From the cell containing the given text, extract its center point as [X, Y] coordinate. 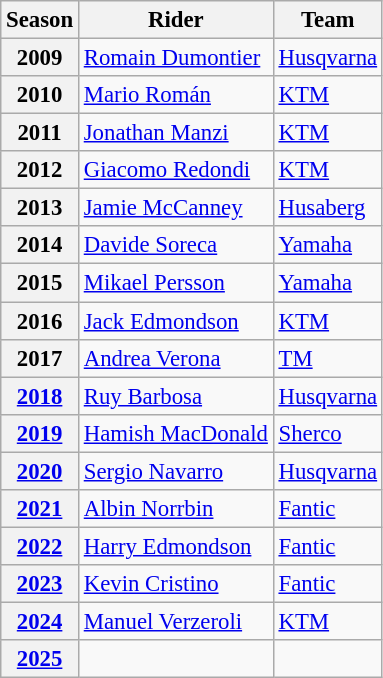
2015 [40, 283]
2017 [40, 358]
2014 [40, 245]
Hamish MacDonald [176, 433]
Team [328, 20]
Davide Soreca [176, 245]
TM [328, 358]
Mario Román [176, 95]
Season [40, 20]
Jamie McCanney [176, 208]
2013 [40, 208]
2018 [40, 396]
Mikael Persson [176, 283]
2020 [40, 471]
Sergio Navarro [176, 471]
Albin Norrbin [176, 509]
2025 [40, 659]
Giacomo Redondi [176, 170]
Rider [176, 20]
2021 [40, 509]
Sherco [328, 433]
2024 [40, 621]
Husaberg [328, 208]
2023 [40, 584]
2016 [40, 321]
2009 [40, 58]
2022 [40, 546]
2019 [40, 433]
Jonathan Manzi [176, 133]
Jack Edmondson [176, 321]
Manuel Verzeroli [176, 621]
Kevin Cristino [176, 584]
Ruy Barbosa [176, 396]
2012 [40, 170]
Romain Dumontier [176, 58]
Andrea Verona [176, 358]
Harry Edmondson [176, 546]
2011 [40, 133]
2010 [40, 95]
